Output the [X, Y] coordinate of the center of the cell containing the given text.  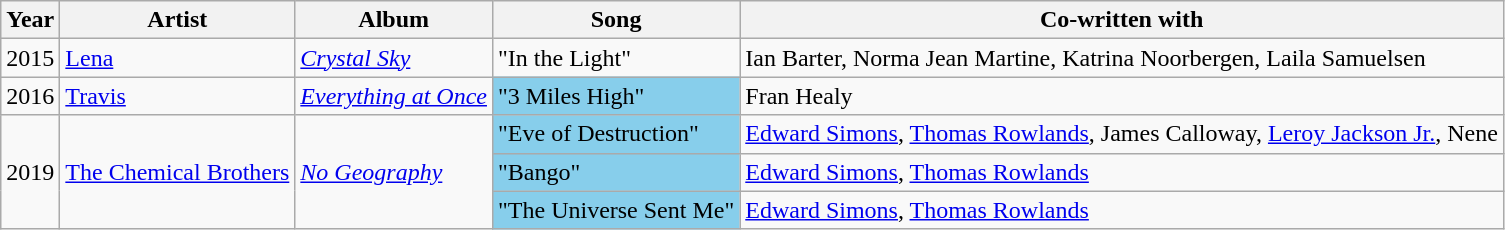
The Chemical Brothers [178, 172]
Year [30, 20]
"3 Miles High" [616, 96]
Crystal Sky [394, 58]
"In the Light" [616, 58]
Ian Barter, Norma Jean Martine, Katrina Noorbergen, Laila Samuelsen [1122, 58]
2015 [30, 58]
"Eve of Destruction" [616, 134]
Co-written with [1122, 20]
No Geography [394, 172]
Everything at Once [394, 96]
Travis [178, 96]
Fran Healy [1122, 96]
2019 [30, 172]
Song [616, 20]
Lena [178, 58]
Artist [178, 20]
"The Universe Sent Me" [616, 210]
Album [394, 20]
2016 [30, 96]
Edward Simons, Thomas Rowlands, James Calloway, Leroy Jackson Jr., Nene [1122, 134]
"Bango" [616, 172]
